Capture the cell that displays the provided text and extract its (X, Y) central coordinate. 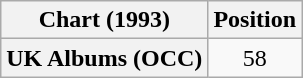
UK Albums (OCC) (104, 58)
Position (255, 20)
58 (255, 58)
Chart (1993) (104, 20)
